Extract the [x, y] coordinate from the center of the cell holding the provided text.  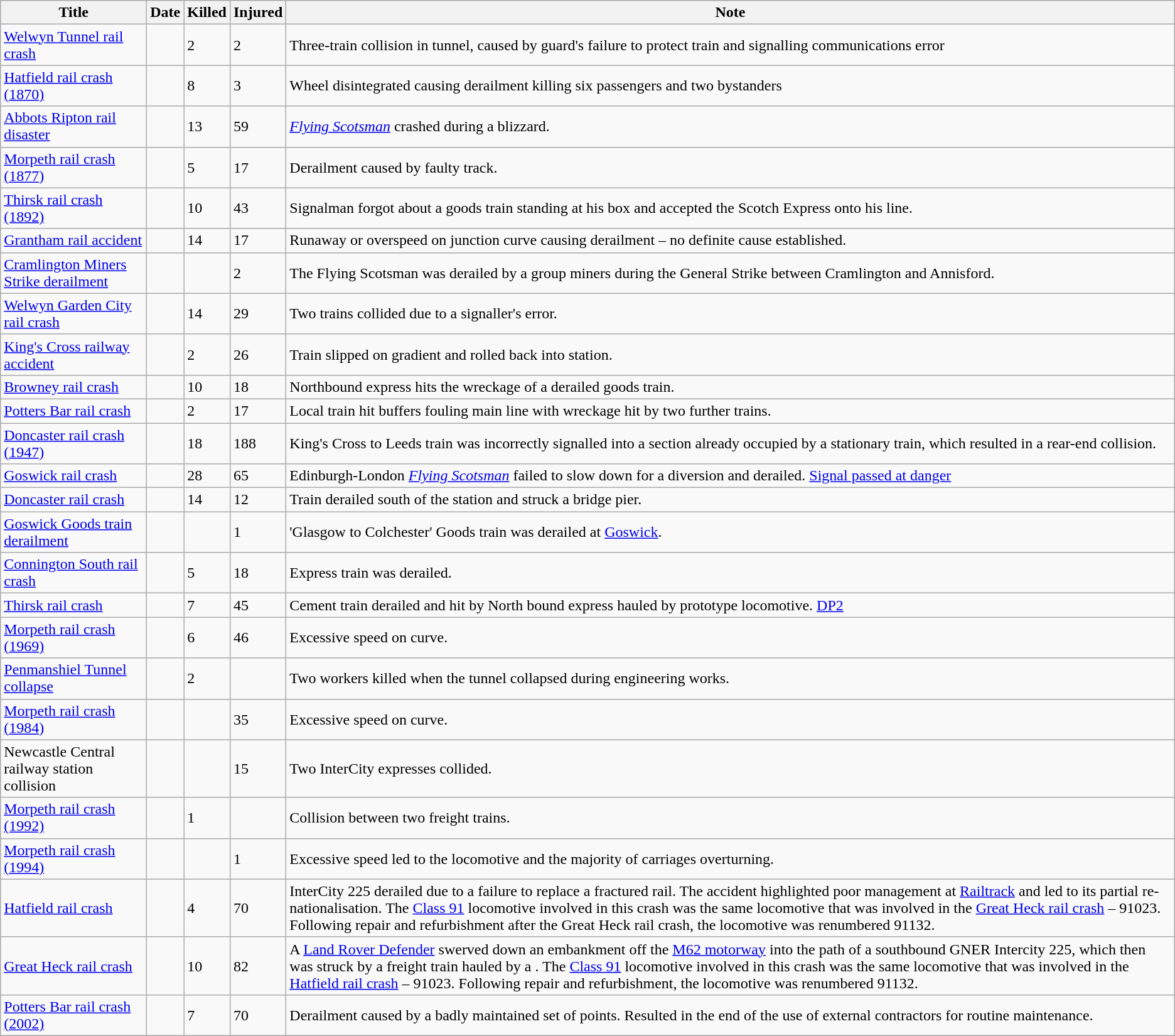
Northbound express hits the wreckage of a derailed goods train. [731, 387]
Two workers killed when the tunnel collapsed during engineering works. [731, 678]
Killed [207, 13]
Welwyn Garden City rail crash [74, 314]
43 [257, 208]
Penmanshiel Tunnel collapse [74, 678]
Morpeth rail crash (1877) [74, 167]
Newcastle Central railway station collision [74, 769]
45 [257, 605]
28 [207, 476]
15 [257, 769]
Potters Bar rail crash (2002) [74, 1015]
Injured [257, 13]
Doncaster rail crash [74, 500]
Goswick Goods train derailment [74, 532]
Grantham rail accident [74, 240]
Collision between two freight trains. [731, 817]
35 [257, 720]
Thirsk rail crash [74, 605]
29 [257, 314]
Title [74, 13]
Connington South rail crash [74, 573]
26 [257, 354]
Doncaster rail crash (1947) [74, 443]
Two InterCity expresses collided. [731, 769]
46 [257, 638]
Three-train collision in tunnel, caused by guard's failure to protect train and signalling communications error [731, 45]
Great Heck rail crash [74, 966]
Flying Scotsman crashed during a blizzard. [731, 127]
Derailment caused by a badly maintained set of points. Resulted in the end of the use of external contractors for routine maintenance. [731, 1015]
Train derailed south of the station and struck a bridge pier. [731, 500]
8 [207, 85]
Cramlington Miners Strike derailment [74, 272]
3 [257, 85]
188 [257, 443]
Signalman forgot about a goods train standing at his box and accepted the Scotch Express onto his line. [731, 208]
12 [257, 500]
Date [166, 13]
Hatfield rail crash [74, 908]
Local train hit buffers fouling main line with wreckage hit by two further trains. [731, 411]
Potters Bar rail crash [74, 411]
Express train was derailed. [731, 573]
Goswick rail crash [74, 476]
Browney rail crash [74, 387]
82 [257, 966]
'Glasgow to Colchester' Goods train was derailed at Goswick. [731, 532]
Abbots Ripton rail disaster [74, 127]
Train slipped on gradient and rolled back into station. [731, 354]
6 [207, 638]
Morpeth rail crash (1969) [74, 638]
King's Cross railway accident [74, 354]
Morpeth rail crash (1992) [74, 817]
Derailment caused by faulty track. [731, 167]
Note [731, 13]
Morpeth rail crash (1984) [74, 720]
Cement train derailed and hit by North bound express hauled by prototype locomotive. DP2 [731, 605]
Morpeth rail crash (1994) [74, 859]
Wheel disintegrated causing derailment killing six passengers and two bystanders [731, 85]
13 [207, 127]
Welwyn Tunnel rail crash [74, 45]
The Flying Scotsman was derailed by a group miners during the General Strike between Cramlington and Annisford. [731, 272]
59 [257, 127]
65 [257, 476]
Edinburgh-London Flying Scotsman failed to slow down for a diversion and derailed. Signal passed at danger [731, 476]
Excessive speed led to the locomotive and the majority of carriages overturning. [731, 859]
Runaway or overspeed on junction curve causing derailment – no definite cause established. [731, 240]
Hatfield rail crash (1870) [74, 85]
Thirsk rail crash (1892) [74, 208]
4 [207, 908]
Two trains collided due to a signaller's error. [731, 314]
King's Cross to Leeds train was incorrectly signalled into a section already occupied by a stationary train, which resulted in a rear-end collision. [731, 443]
